Return the (x, y) coordinate for the center point of the cell that contains the specified text.  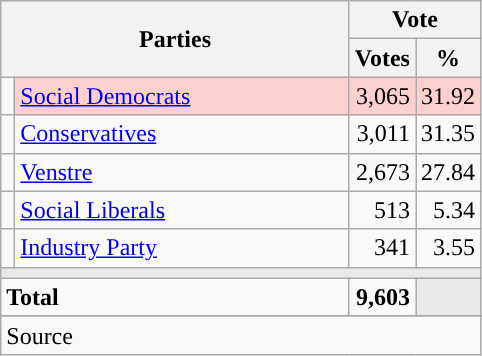
Industry Party (182, 248)
513 (382, 210)
5.34 (448, 210)
31.35 (448, 134)
3,065 (382, 96)
31.92 (448, 96)
Votes (382, 58)
341 (382, 248)
Social Democrats (182, 96)
2,673 (382, 172)
3,011 (382, 134)
Social Liberals (182, 210)
Conservatives (182, 134)
Vote (414, 20)
% (448, 58)
3.55 (448, 248)
Venstre (182, 172)
Total (176, 297)
Parties (176, 39)
Source (241, 335)
27.84 (448, 172)
9,603 (382, 297)
